Search for the cell housing the specified text and yield its (X, Y) center coordinate. 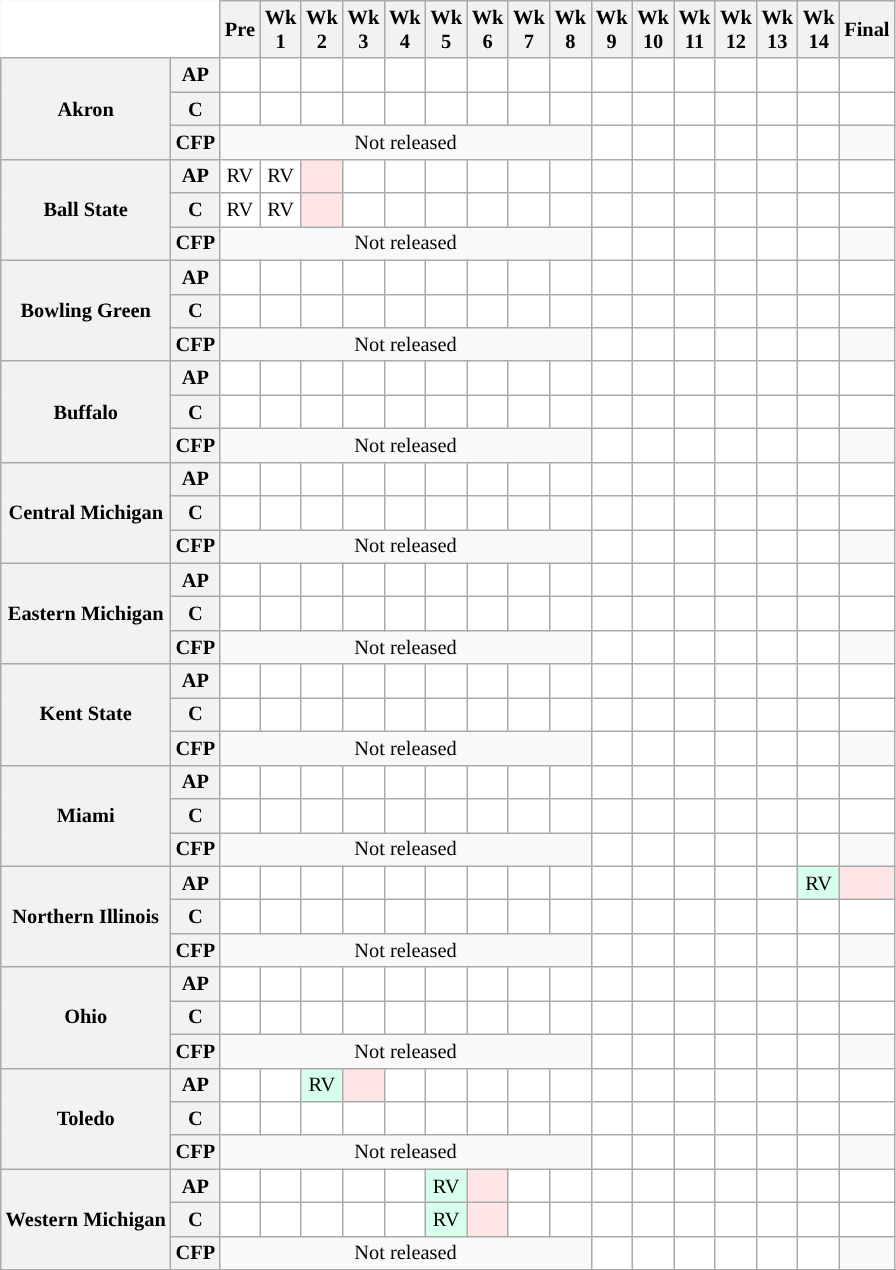
Wk2 (322, 29)
Northern Illinois (86, 916)
Wk1 (280, 29)
Eastern Michigan (86, 614)
Western Michigan (86, 1220)
Wk10 (652, 29)
Miami (86, 816)
Wk3 (364, 29)
Central Michigan (86, 512)
Ohio (86, 1018)
Wk9 (612, 29)
Wk6 (488, 29)
Wk14 (818, 29)
Buffalo (86, 412)
Wk12 (736, 29)
Final (866, 29)
Kent State (86, 714)
Wk11 (694, 29)
Wk8 (570, 29)
Toledo (86, 1118)
Ball State (86, 210)
Wk5 (446, 29)
Wk13 (778, 29)
Akron (86, 108)
Wk7 (528, 29)
Wk4 (404, 29)
Bowling Green (86, 310)
Pre (240, 29)
